Capture the cell that displays the provided text and extract its [X, Y] central coordinate. 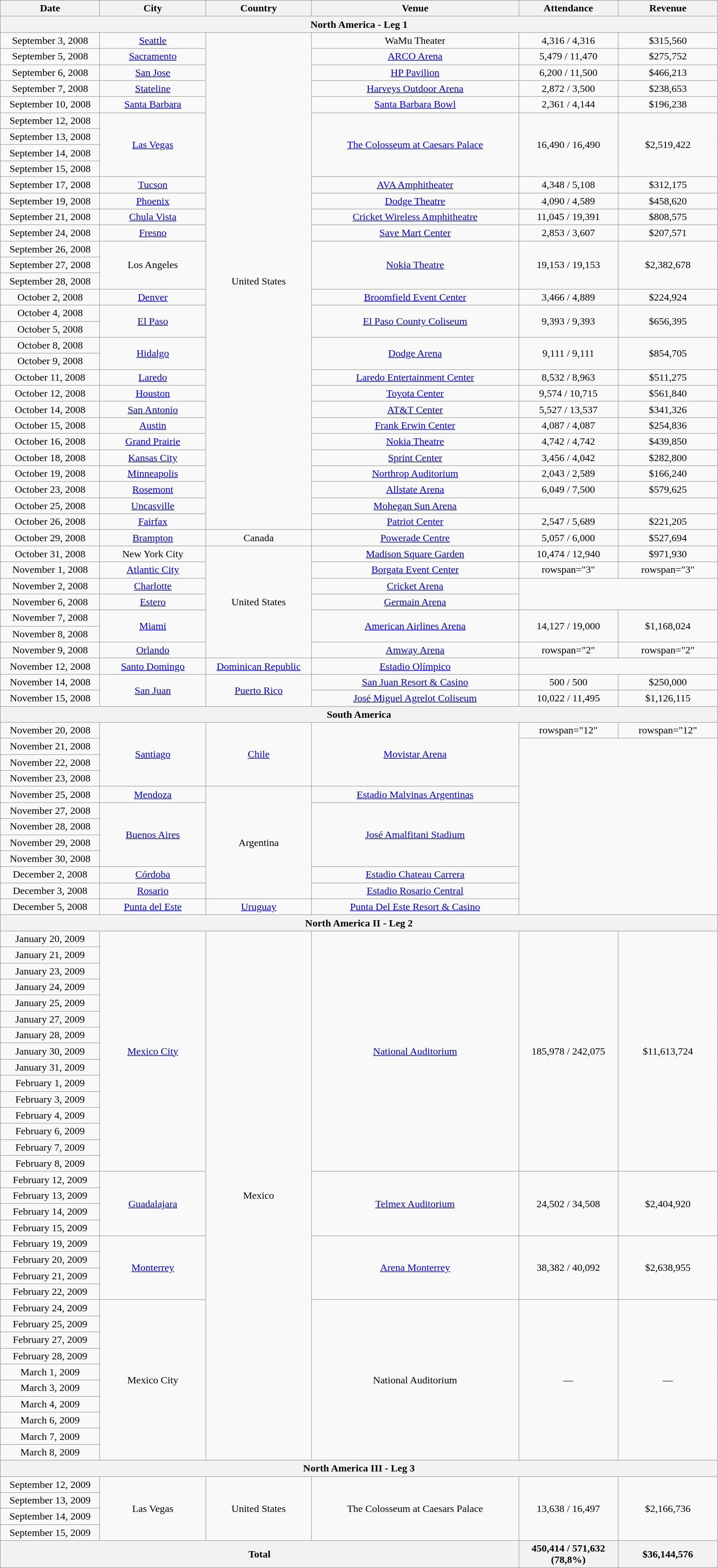
October 14, 2008 [50, 409]
Uncasville [153, 506]
Dominican Republic [259, 666]
5,479 / 11,470 [568, 56]
American Airlines Arena [415, 626]
November 30, 2008 [50, 859]
September 13, 2009 [50, 1501]
October 18, 2008 [50, 457]
$238,653 [668, 89]
Harveys Outdoor Arena [415, 89]
Grand Prairie [153, 441]
February 1, 2009 [50, 1083]
Fairfax [153, 522]
North America III - Leg 3 [359, 1468]
February 20, 2009 [50, 1260]
February 13, 2009 [50, 1195]
Charlotte [153, 586]
Telmex Auditorium [415, 1203]
2,361 / 4,144 [568, 105]
450,414 / 571,632 (78,8%) [568, 1555]
January 20, 2009 [50, 939]
$36,144,576 [668, 1555]
New York City [153, 554]
El Paso [153, 321]
4,087 / 4,087 [568, 425]
City [153, 8]
November 25, 2008 [50, 795]
December 5, 2008 [50, 907]
WaMu Theater [415, 40]
AT&T Center [415, 409]
Mendoza [153, 795]
Santo Domingo [153, 666]
$466,213 [668, 72]
$166,240 [668, 474]
December 2, 2008 [50, 875]
Miami [153, 626]
$2,638,955 [668, 1268]
November 7, 2008 [50, 618]
Toyota Center [415, 393]
HP Pavilion [415, 72]
November 6, 2008 [50, 602]
Revenue [668, 8]
November 28, 2008 [50, 827]
February 7, 2009 [50, 1147]
Chile [259, 754]
6,200 / 11,500 [568, 72]
Santa Barbara [153, 105]
Cricket Arena [415, 586]
Atlantic City [153, 570]
Punta del Este [153, 907]
$579,625 [668, 490]
North America II - Leg 2 [359, 923]
November 2, 2008 [50, 586]
October 31, 2008 [50, 554]
4,742 / 4,742 [568, 441]
February 14, 2009 [50, 1211]
Date [50, 8]
October 23, 2008 [50, 490]
November 23, 2008 [50, 779]
2,547 / 5,689 [568, 522]
$1,168,024 [668, 626]
October 19, 2008 [50, 474]
February 22, 2009 [50, 1292]
Estadio Malvinas Argentinas [415, 795]
Venue [415, 8]
$341,326 [668, 409]
February 25, 2009 [50, 1324]
South America [359, 714]
Monterrey [153, 1268]
November 21, 2008 [50, 746]
5,057 / 6,000 [568, 538]
$511,275 [668, 377]
February 21, 2009 [50, 1276]
4,316 / 4,316 [568, 40]
4,090 / 4,589 [568, 201]
$11,613,724 [668, 1051]
$275,752 [668, 56]
November 9, 2008 [50, 650]
San Antonio [153, 409]
$527,694 [668, 538]
February 27, 2009 [50, 1340]
José Amalfitani Stadium [415, 835]
Mexico [259, 1195]
Arena Monterrey [415, 1268]
Cricket Wireless Amphitheatre [415, 217]
January 30, 2009 [50, 1051]
January 27, 2009 [50, 1019]
Puerto Rico [259, 690]
$1,126,115 [668, 698]
September 6, 2008 [50, 72]
Rosario [153, 891]
Rosemont [153, 490]
500 / 500 [568, 682]
Canada [259, 538]
Estadio Rosario Central [415, 891]
Phoenix [153, 201]
Sprint Center [415, 457]
6,049 / 7,500 [568, 490]
September 24, 2008 [50, 233]
$254,836 [668, 425]
José Miguel Agrelot Coliseum [415, 698]
$971,930 [668, 554]
October 4, 2008 [50, 313]
November 14, 2008 [50, 682]
January 21, 2009 [50, 955]
March 6, 2009 [50, 1420]
Chula Vista [153, 217]
Estero [153, 602]
10,022 / 11,495 [568, 698]
9,393 / 9,393 [568, 321]
$224,924 [668, 297]
$854,705 [668, 353]
Santa Barbara Bowl [415, 105]
$2,519,422 [668, 145]
October 29, 2008 [50, 538]
September 14, 2008 [50, 153]
September 21, 2008 [50, 217]
24,502 / 34,508 [568, 1203]
Córdoba [153, 875]
2,853 / 3,607 [568, 233]
Germain Arena [415, 602]
AVA Amphitheater [415, 185]
Uruguay [259, 907]
Minneapolis [153, 474]
September 5, 2008 [50, 56]
Punta Del Este Resort & Casino [415, 907]
September 19, 2008 [50, 201]
September 28, 2008 [50, 281]
9,574 / 10,715 [568, 393]
February 28, 2009 [50, 1356]
Attendance [568, 8]
5,527 / 13,537 [568, 409]
Fresno [153, 233]
$312,175 [668, 185]
Sacramento [153, 56]
October 15, 2008 [50, 425]
14,127 / 19,000 [568, 626]
Save Mart Center [415, 233]
$207,571 [668, 233]
November 12, 2008 [50, 666]
September 12, 2008 [50, 121]
Laredo [153, 377]
Powerade Centre [415, 538]
Borgata Event Center [415, 570]
February 3, 2009 [50, 1099]
February 12, 2009 [50, 1179]
Hidalgo [153, 353]
October 8, 2008 [50, 345]
Dodge Theatre [415, 201]
$250,000 [668, 682]
January 24, 2009 [50, 987]
November 27, 2008 [50, 811]
North America - Leg 1 [359, 24]
Estadio Olímpico [415, 666]
3,456 / 4,042 [568, 457]
$561,840 [668, 393]
Buenos Aires [153, 835]
September 13, 2008 [50, 137]
Amway Arena [415, 650]
October 2, 2008 [50, 297]
Denver [153, 297]
September 17, 2008 [50, 185]
Estadio Chateau Carrera [415, 875]
November 20, 2008 [50, 730]
$196,238 [668, 105]
San Juan [153, 690]
Broomfield Event Center [415, 297]
Frank Erwin Center [415, 425]
Austin [153, 425]
13,638 / 16,497 [568, 1508]
November 22, 2008 [50, 763]
February 15, 2009 [50, 1228]
ARCO Arena [415, 56]
$315,560 [668, 40]
Los Angeles [153, 265]
February 8, 2009 [50, 1163]
November 15, 2008 [50, 698]
Laredo Entertainment Center [415, 377]
January 23, 2009 [50, 971]
$2,404,920 [668, 1203]
September 10, 2008 [50, 105]
$2,166,736 [668, 1508]
November 8, 2008 [50, 634]
El Paso County Coliseum [415, 321]
Houston [153, 393]
October 12, 2008 [50, 393]
Stateline [153, 89]
Patriot Center [415, 522]
October 25, 2008 [50, 506]
$439,850 [668, 441]
February 6, 2009 [50, 1131]
9,111 / 9,111 [568, 353]
December 3, 2008 [50, 891]
October 5, 2008 [50, 329]
March 4, 2009 [50, 1404]
19,153 / 19,153 [568, 265]
Country [259, 8]
September 15, 2009 [50, 1533]
Allstate Arena [415, 490]
Movistar Arena [415, 754]
Madison Square Garden [415, 554]
185,978 / 242,075 [568, 1051]
January 25, 2009 [50, 1003]
Kansas City [153, 457]
Orlando [153, 650]
San Jose [153, 72]
$282,800 [668, 457]
Guadalajara [153, 1203]
October 9, 2008 [50, 361]
November 1, 2008 [50, 570]
March 1, 2009 [50, 1372]
March 3, 2009 [50, 1388]
January 31, 2009 [50, 1067]
September 26, 2008 [50, 249]
Tucson [153, 185]
Brampton [153, 538]
February 24, 2009 [50, 1308]
Dodge Arena [415, 353]
February 4, 2009 [50, 1115]
Seattle [153, 40]
$808,575 [668, 217]
March 7, 2009 [50, 1436]
Northrop Auditorium [415, 474]
38,382 / 40,092 [568, 1268]
8,532 / 8,963 [568, 377]
September 15, 2008 [50, 169]
November 29, 2008 [50, 843]
September 7, 2008 [50, 89]
Total [260, 1555]
March 8, 2009 [50, 1452]
October 16, 2008 [50, 441]
San Juan Resort & Casino [415, 682]
4,348 / 5,108 [568, 185]
September 27, 2008 [50, 265]
2,043 / 2,589 [568, 474]
Argentina [259, 843]
October 26, 2008 [50, 522]
September 12, 2009 [50, 1484]
$656,395 [668, 321]
January 28, 2009 [50, 1035]
$221,205 [668, 522]
$2,382,678 [668, 265]
$458,620 [668, 201]
11,045 / 19,391 [568, 217]
Mohegan Sun Arena [415, 506]
February 19, 2009 [50, 1244]
Santiago [153, 754]
10,474 / 12,940 [568, 554]
September 14, 2009 [50, 1517]
October 11, 2008 [50, 377]
September 3, 2008 [50, 40]
2,872 / 3,500 [568, 89]
16,490 / 16,490 [568, 145]
3,466 / 4,889 [568, 297]
